Provide the [x, y] coordinate of the cell's center where the given text is located.  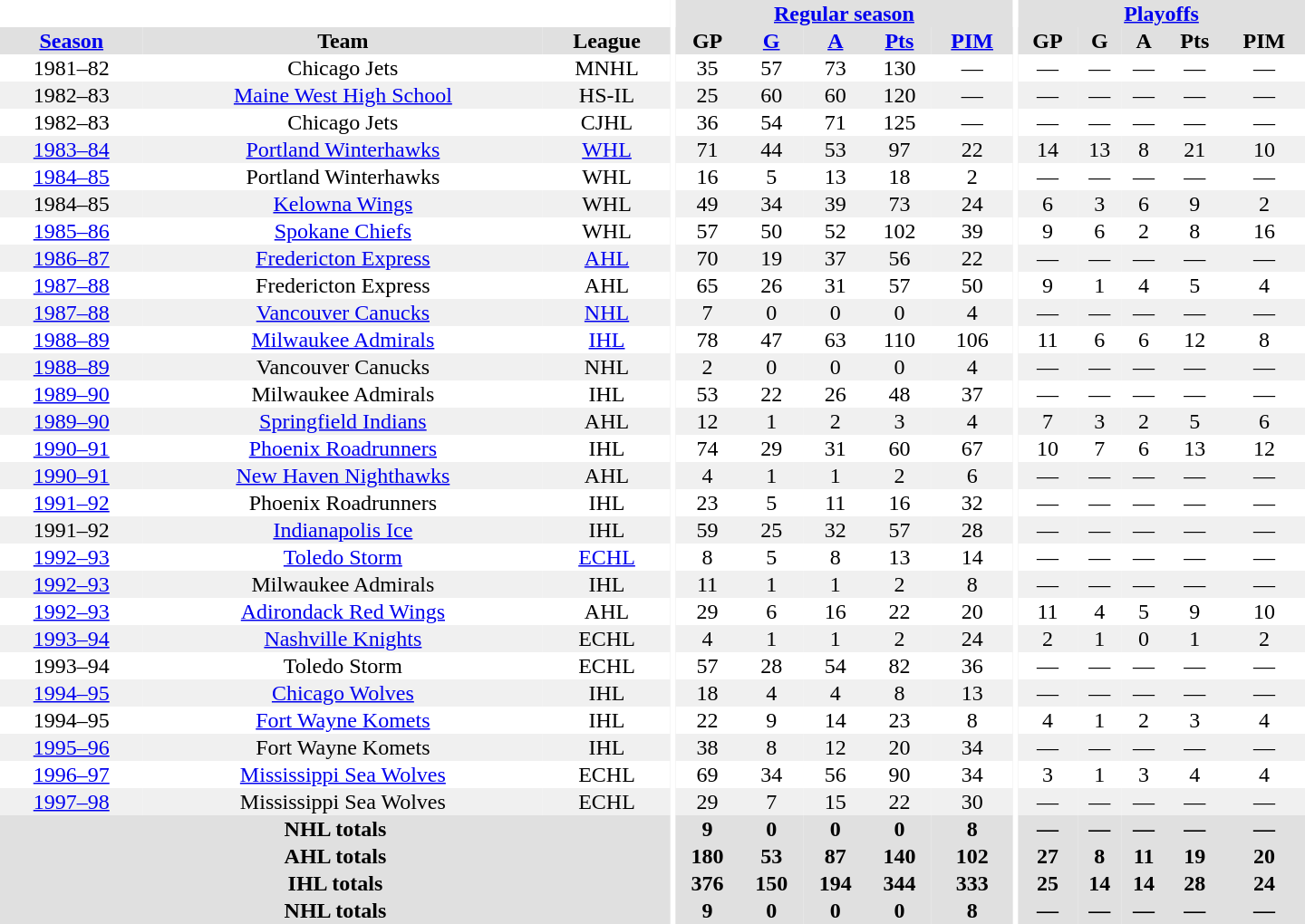
Spokane Chiefs [343, 231]
63 [836, 340]
1985–86 [72, 231]
87 [836, 856]
CJHL [607, 122]
Springfield Indians [343, 421]
Regular season [844, 14]
140 [899, 856]
Season [72, 41]
97 [899, 149]
30 [972, 802]
1996–97 [72, 775]
48 [899, 394]
Chicago Wolves [343, 693]
59 [707, 530]
180 [707, 856]
194 [836, 883]
125 [899, 122]
Adirondack Red Wings [343, 611]
Indianapolis Ice [343, 530]
110 [899, 340]
333 [972, 883]
New Haven Nighthawks [343, 476]
1981–82 [72, 68]
MNHL [607, 68]
AHL totals [335, 856]
35 [707, 68]
106 [972, 340]
Team [343, 41]
1995–96 [72, 747]
74 [707, 448]
78 [707, 340]
70 [707, 258]
15 [836, 802]
376 [707, 883]
Nashville Knights [343, 639]
HS-IL [607, 95]
52 [836, 231]
120 [899, 95]
82 [899, 666]
90 [899, 775]
1997–98 [72, 802]
IHL totals [335, 883]
27 [1048, 856]
47 [772, 340]
69 [707, 775]
49 [707, 204]
Playoffs [1162, 14]
Kelowna Wings [343, 204]
38 [707, 747]
1983–84 [72, 149]
Maine West High School [343, 95]
44 [772, 149]
130 [899, 68]
League [607, 41]
1986–87 [72, 258]
67 [972, 448]
344 [899, 883]
65 [707, 285]
150 [772, 883]
21 [1194, 149]
